Return the [X, Y] coordinate for the center point of the cell that contains the specified text.  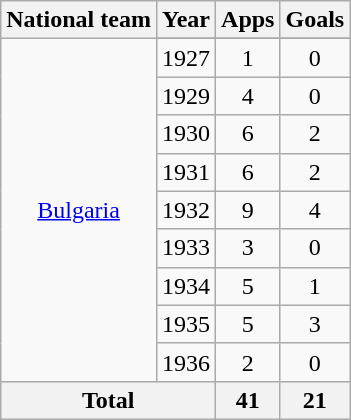
41 [248, 400]
1932 [186, 210]
9 [248, 210]
Year [186, 20]
Apps [248, 20]
Total [108, 400]
1935 [186, 324]
Bulgaria [79, 210]
Goals [315, 20]
1933 [186, 248]
1929 [186, 96]
1934 [186, 286]
1931 [186, 172]
National team [79, 20]
1927 [186, 58]
21 [315, 400]
1936 [186, 362]
1930 [186, 134]
